Pinpoint the cell where the given text exists, returning its [X, Y] midpoint coordinate. 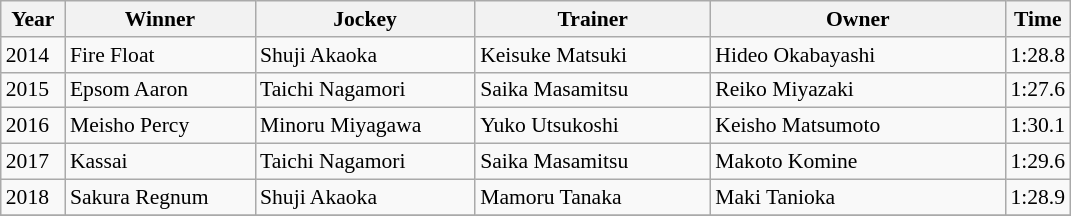
2017 [33, 162]
1:29.6 [1038, 162]
Keisho Matsumoto [858, 126]
1:27.6 [1038, 90]
Keisuke Matsuki [592, 55]
Sakura Regnum [160, 197]
Epsom Aaron [160, 90]
Reiko Miyazaki [858, 90]
Yuko Utsukoshi [592, 126]
1:28.9 [1038, 197]
2014 [33, 55]
Trainer [592, 19]
2018 [33, 197]
1:30.1 [1038, 126]
Time [1038, 19]
Maki Tanioka [858, 197]
Hideo Okabayashi [858, 55]
Minoru Miyagawa [365, 126]
Year [33, 19]
Kassai [160, 162]
Winner [160, 19]
2015 [33, 90]
1:28.8 [1038, 55]
Fire Float [160, 55]
Mamoru Tanaka [592, 197]
Makoto Komine [858, 162]
Meisho Percy [160, 126]
2016 [33, 126]
Jockey [365, 19]
Owner [858, 19]
